Scan for the cell matching the given text and deliver its [x, y] coordinate at center. 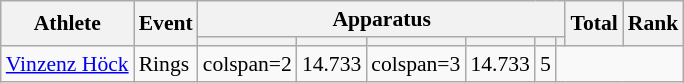
Rings [166, 64]
Apparatus [382, 19]
colspan=3 [416, 64]
colspan=2 [248, 64]
Vinzenz Höck [68, 64]
5 [546, 64]
Rank [654, 24]
Event [166, 24]
Total [594, 24]
Athlete [68, 24]
